Return (x, y) of the center of cell containing provided text 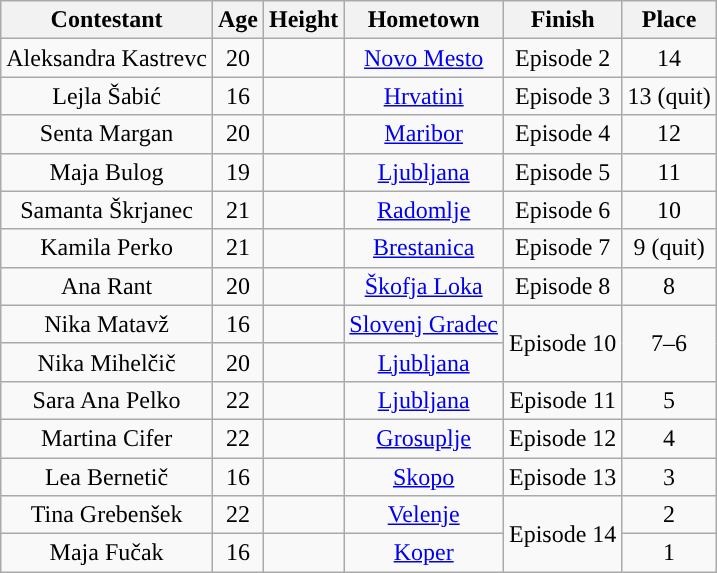
Lea Bernetič (107, 477)
Slovenj Gradec (424, 324)
Tina Grebenšek (107, 515)
11 (669, 172)
Novo Mesto (424, 58)
13 (quit) (669, 96)
1 (669, 553)
Grosuplje (424, 438)
Episode 2 (563, 58)
Height (303, 20)
Koper (424, 553)
Martina Cifer (107, 438)
Aleksandra Kastrevc (107, 58)
Episode 11 (563, 400)
Episode 6 (563, 210)
Senta Margan (107, 134)
Škofja Loka (424, 286)
Episode 3 (563, 96)
Episode 5 (563, 172)
Hometown (424, 20)
Samanta Škrjanec (107, 210)
Brestanica (424, 248)
9 (quit) (669, 248)
Episode 13 (563, 477)
3 (669, 477)
Kamila Perko (107, 248)
14 (669, 58)
Nika Matavž (107, 324)
5 (669, 400)
12 (669, 134)
Finish (563, 20)
8 (669, 286)
2 (669, 515)
Episode 7 (563, 248)
Episode 10 (563, 343)
Ana Rant (107, 286)
Nika Mihelčič (107, 362)
Maja Fučak (107, 553)
Lejla Šabić (107, 96)
Sara Ana Pelko (107, 400)
Radomlje (424, 210)
Velenje (424, 515)
Episode 4 (563, 134)
Place (669, 20)
Contestant (107, 20)
4 (669, 438)
Episode 8 (563, 286)
Age (238, 20)
Episode 12 (563, 438)
Maribor (424, 134)
Episode 14 (563, 534)
Maja Bulog (107, 172)
10 (669, 210)
19 (238, 172)
Hrvatini (424, 96)
7–6 (669, 343)
Skopo (424, 477)
